Scan for the cell matching the given text and deliver its (x, y) coordinate at center. 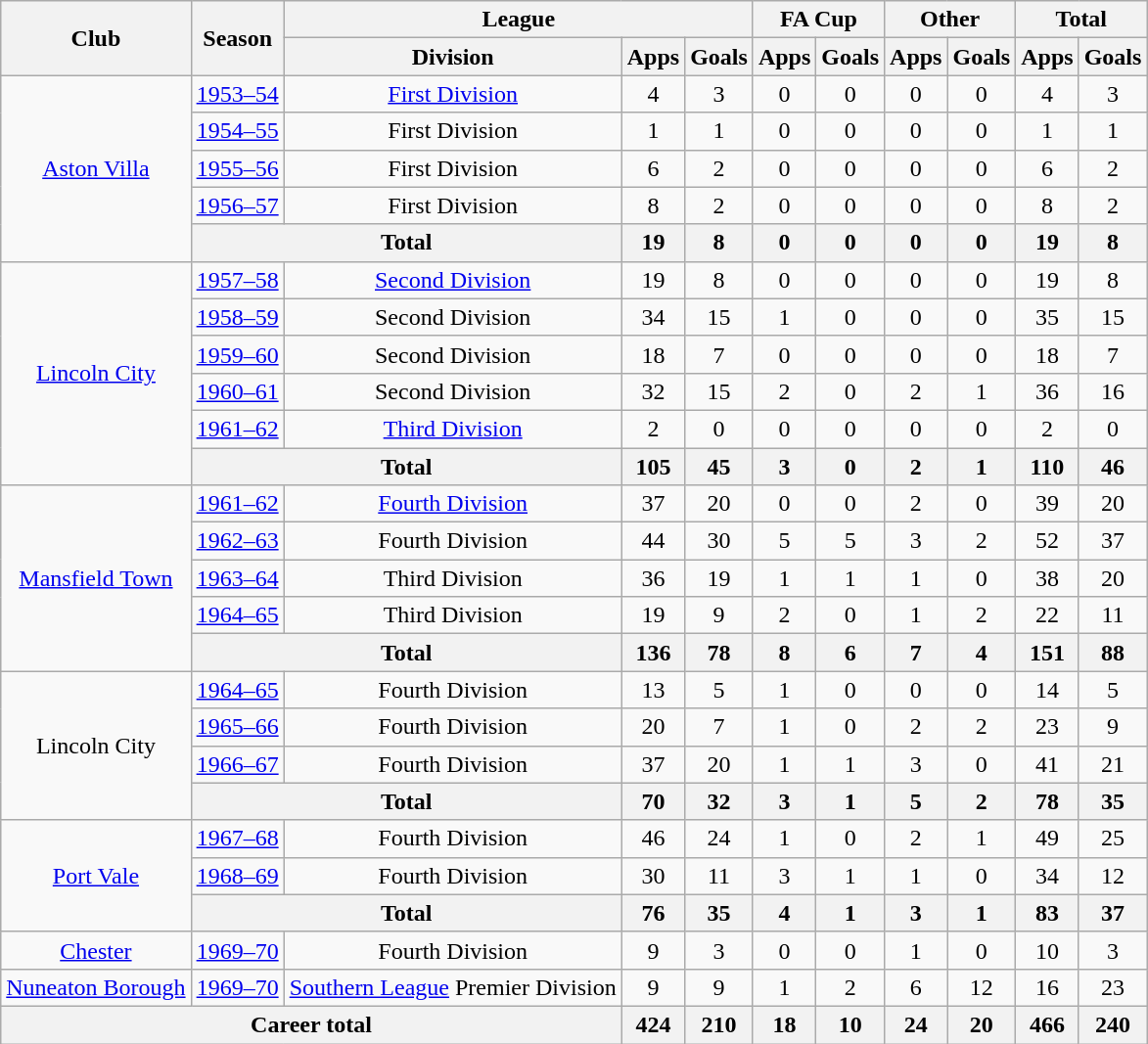
1963–64 (237, 578)
25 (1113, 839)
1955–56 (237, 168)
14 (1047, 690)
424 (653, 1024)
1966–67 (237, 764)
1954–55 (237, 131)
49 (1047, 839)
Other (950, 20)
52 (1047, 541)
Nuneaton Borough (96, 987)
1962–63 (237, 541)
83 (1047, 913)
136 (653, 653)
Mansfield Town (96, 578)
76 (653, 913)
13 (653, 690)
240 (1113, 1024)
Season (237, 38)
38 (1047, 578)
41 (1047, 764)
Career total (311, 1024)
44 (653, 541)
League (519, 20)
Club (96, 38)
105 (653, 467)
1965–66 (237, 727)
1959–60 (237, 354)
1958–59 (237, 317)
22 (1047, 615)
210 (719, 1024)
Port Vale (96, 876)
45 (719, 467)
1967–68 (237, 839)
88 (1113, 653)
151 (1047, 653)
466 (1047, 1024)
110 (1047, 467)
Aston Villa (96, 168)
1957–58 (237, 280)
1956–57 (237, 205)
1953–54 (237, 94)
FA Cup (818, 20)
Division (452, 57)
Southern League Premier Division (452, 987)
39 (1047, 504)
70 (653, 801)
Chester (96, 950)
1960–61 (237, 391)
21 (1113, 764)
1968–69 (237, 876)
